Return the [x, y] coordinate for the center point of the cell that contains the specified text.  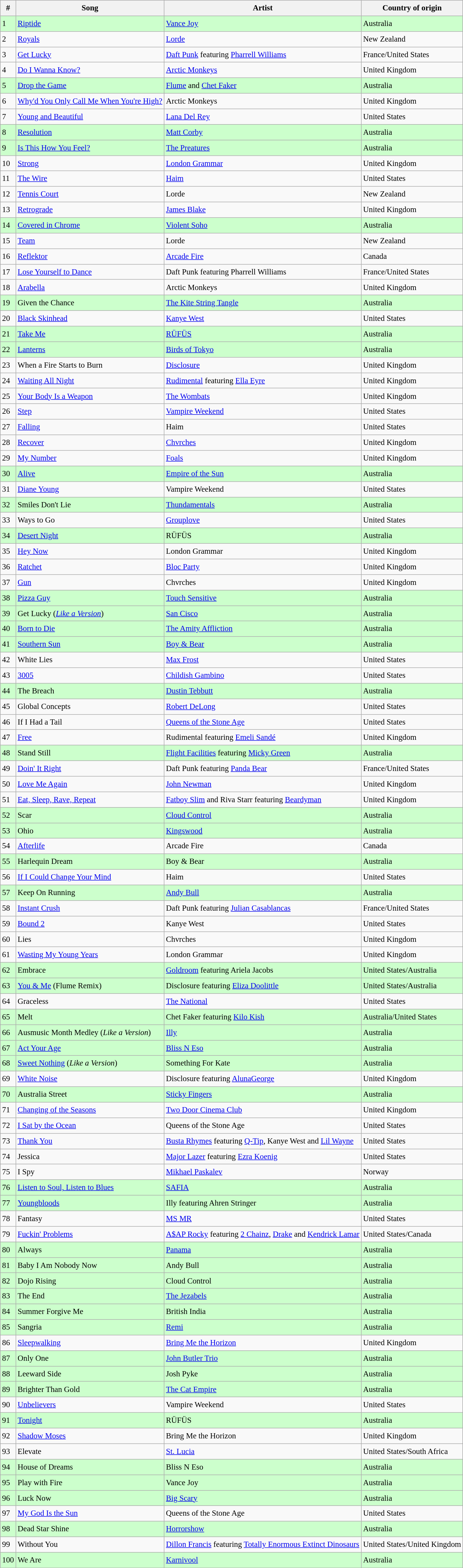
43 [8, 676]
Chet Faker featuring Kilo Kish [263, 1017]
Flight Facilities featuring Micky Green [263, 753]
The Wire [90, 179]
I Sat by the Ocean [90, 1125]
34 [8, 536]
Summer Forgive Me [90, 1312]
71 [8, 1110]
57 [8, 893]
Touch Sensitive [263, 598]
Royals [90, 40]
Fatboy Slim and Riva Starr featuring Beardyman [263, 800]
Play with Fire [90, 1482]
70 [8, 1094]
Youngbloods [90, 1203]
Lose Yourself to Dance [90, 272]
Love Me Again [90, 784]
Pizza Guy [90, 598]
42 [8, 660]
Young and Beautiful [90, 116]
San Cisco [263, 613]
Empire of the Sun [263, 474]
17 [8, 272]
Tonight [90, 1421]
The Preatures [263, 148]
52 [8, 815]
79 [8, 1234]
Get Lucky (Like a Version) [90, 613]
3005 [90, 676]
When a Fire Starts to Burn [90, 365]
64 [8, 1001]
76 [8, 1188]
United States/South Africa [412, 1451]
87 [8, 1358]
Born to Die [90, 629]
United States/Canada [412, 1234]
Panama [263, 1250]
Doin' It Right [90, 769]
94 [8, 1467]
27 [8, 427]
Fuckin' Problems [90, 1234]
62 [8, 970]
Eat, Sleep, Rave, Repeat [90, 800]
Something For Kate [263, 1064]
25 [8, 396]
75 [8, 1172]
SAFIA [263, 1188]
58 [8, 909]
Foals [263, 458]
10 [8, 164]
Stand Still [90, 753]
29 [8, 458]
If I Could Change Your Mind [90, 877]
18 [8, 288]
31 [8, 489]
Tennis Court [90, 194]
Disclosure featuring Eliza Doolittle [263, 986]
11 [8, 179]
MS MR [263, 1218]
Song [90, 8]
81 [8, 1265]
24 [8, 380]
Shadow Moses [90, 1436]
Major Lazer featuring Ezra Koenig [263, 1157]
86 [8, 1343]
Birds of Tokyo [263, 349]
Matt Corby [263, 132]
Do I Wanna Know? [90, 70]
13 [8, 210]
The Breach [90, 691]
Drop the Game [90, 86]
United States/United Kingdom [412, 1545]
Josh Pyke [263, 1374]
77 [8, 1203]
Recover [90, 443]
Ausmusic Month Medley (Like a Version) [90, 1033]
House of Dreams [90, 1467]
37 [8, 582]
39 [8, 613]
The Amity Affliction [263, 629]
Scar [90, 815]
Is This How You Feel? [90, 148]
Ways to Go [90, 520]
96 [8, 1498]
67 [8, 1048]
Graceless [90, 1001]
Fantasy [90, 1218]
You & Me (Flume Remix) [90, 986]
63 [8, 986]
Hey Now [90, 552]
33 [8, 520]
74 [8, 1157]
16 [8, 256]
55 [8, 861]
Get Lucky [90, 55]
If I Had a Tail [90, 722]
Karnivool [263, 1560]
47 [8, 737]
78 [8, 1218]
Robert DeLong [263, 706]
British India [263, 1312]
Your Body Is a Weapon [90, 396]
Always [90, 1250]
Artist [263, 8]
Leeward Side [90, 1374]
85 [8, 1327]
Sweet Nothing (Like a Version) [90, 1064]
Wasting My Young Years [90, 955]
Retrograde [90, 210]
The Kite String Tangle [263, 303]
32 [8, 505]
Gun [90, 582]
92 [8, 1436]
14 [8, 225]
John Butler Trio [263, 1358]
Alive [90, 474]
Max Frost [263, 660]
21 [8, 334]
Given the Chance [90, 303]
61 [8, 955]
53 [8, 831]
30 [8, 474]
The Wombats [263, 396]
28 [8, 443]
Illy [263, 1033]
My God Is the Sun [90, 1514]
95 [8, 1482]
Flume and Chet Faker [263, 86]
Afterlife [90, 846]
Southern Sun [90, 645]
36 [8, 567]
22 [8, 349]
Free [90, 737]
90 [8, 1405]
Baby I Am Nobody Now [90, 1265]
Rudimental featuring Emeli Sandé [263, 737]
4 [8, 70]
38 [8, 598]
Big Scary [263, 1498]
54 [8, 846]
Resolution [90, 132]
Unbelievers [90, 1405]
40 [8, 629]
49 [8, 769]
5 [8, 86]
We Are [90, 1560]
56 [8, 877]
Thundamentals [263, 505]
Dustin Tebbutt [263, 691]
9 [8, 148]
The National [263, 1001]
69 [8, 1079]
Falling [90, 427]
Desert Night [90, 536]
2 [8, 40]
Harlequin Dream [90, 861]
Team [90, 241]
Smiles Don't Lie [90, 505]
98 [8, 1529]
Act Your Age [90, 1048]
Arabella [90, 288]
68 [8, 1064]
Sticky Fingers [263, 1094]
8 [8, 132]
Bound 2 [90, 924]
46 [8, 722]
80 [8, 1250]
66 [8, 1033]
My Number [90, 458]
83 [8, 1296]
White Noise [90, 1079]
# [8, 8]
Thank You [90, 1141]
The Cat Empire [263, 1390]
Changing of the Seasons [90, 1110]
93 [8, 1451]
Illy featuring Ahren Stringer [263, 1203]
Only One [90, 1358]
19 [8, 303]
59 [8, 924]
3 [8, 55]
97 [8, 1514]
Busta Rhymes featuring Q-Tip, Kanye West and Lil Wayne [263, 1141]
72 [8, 1125]
Jessica [90, 1157]
89 [8, 1390]
Step [90, 412]
84 [8, 1312]
23 [8, 365]
Take Me [90, 334]
Bloc Party [263, 567]
26 [8, 412]
91 [8, 1421]
Australia/United States [412, 1017]
Country of origin [412, 8]
Black Skinhead [90, 319]
Disclosure [263, 365]
1 [8, 24]
John Newman [263, 784]
41 [8, 645]
Dillon Francis featuring Totally Enormous Extinct Dinosaurs [263, 1545]
Strong [90, 164]
Goldroom featuring Ariela Jacobs [263, 970]
Sleepwalking [90, 1343]
Lana Del Rey [263, 116]
88 [8, 1374]
Sangria [90, 1327]
15 [8, 241]
Horrorshow [263, 1529]
Keep On Running [90, 893]
Melt [90, 1017]
65 [8, 1017]
Listen to Soul, Listen to Blues [90, 1188]
Dojo Rising [90, 1281]
Rudimental featuring Ella Eyre [263, 380]
Remi [263, 1327]
Lies [90, 939]
45 [8, 706]
Instant Crush [90, 909]
Violent Soho [263, 225]
Ohio [90, 831]
Embrace [90, 970]
Two Door Cinema Club [263, 1110]
Riptide [90, 24]
Waiting All Night [90, 380]
73 [8, 1141]
Luck Now [90, 1498]
Dead Star Shine [90, 1529]
Grouplove [263, 520]
The Jezabels [263, 1296]
James Blake [263, 210]
Norway [412, 1172]
Mikhael Paskalev [263, 1172]
Without You [90, 1545]
7 [8, 116]
44 [8, 691]
60 [8, 939]
Australia Street [90, 1094]
The End [90, 1296]
Childish Gambino [263, 676]
35 [8, 552]
Why'd You Only Call Me When You're High? [90, 101]
20 [8, 319]
12 [8, 194]
51 [8, 800]
White Lies [90, 660]
I Spy [90, 1172]
48 [8, 753]
Global Concepts [90, 706]
Reflektor [90, 256]
99 [8, 1545]
Covered in Chrome [90, 225]
Brighter Than Gold [90, 1390]
100 [8, 1560]
Kingswood [263, 831]
Diane Young [90, 489]
Ratchet [90, 567]
Elevate [90, 1451]
50 [8, 784]
6 [8, 101]
Lanterns [90, 349]
82 [8, 1281]
A$AP Rocky featuring 2 Chainz, Drake and Kendrick Lamar [263, 1234]
St. Lucia [263, 1451]
Daft Punk featuring Panda Bear [263, 769]
Daft Punk featuring Julian Casablancas [263, 909]
Disclosure featuring AlunaGeorge [263, 1079]
